Capture the cell that displays the provided text and extract its [x, y] central coordinate. 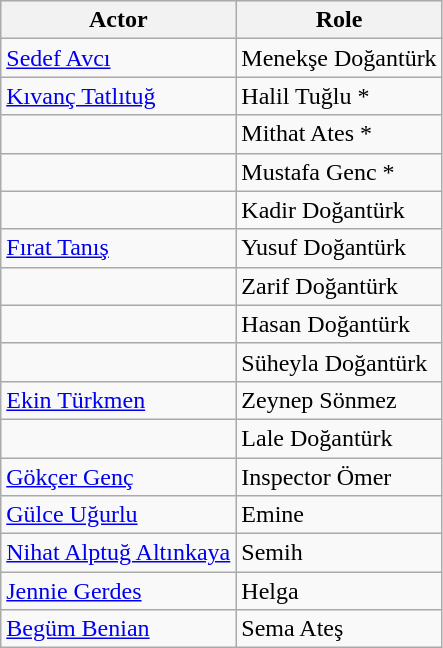
Kadir Doğantürk [339, 210]
Mithat Ates * [339, 134]
Fırat Tanış [118, 248]
Emine [339, 515]
Halil Tuğlu * [339, 96]
Kıvanç Tatlıtuğ [118, 96]
Sedef Avcı [118, 58]
Begüm Benian [118, 629]
Actor [118, 20]
Zarif Doğantürk [339, 286]
Hasan Doğantürk [339, 324]
Süheyla Doğantürk [339, 362]
Semih [339, 553]
Sema Ateş [339, 629]
Helga [339, 591]
Gökçer Genç [118, 477]
Nihat Alptuğ Altınkaya [118, 553]
Yusuf Doğantürk [339, 248]
Menekşe Doğantürk [339, 58]
Role [339, 20]
Zeynep Sönmez [339, 400]
Lale Doğantürk [339, 438]
Inspector Ömer [339, 477]
Ekin Türkmen [118, 400]
Jennie Gerdes [118, 591]
Gülce Uğurlu [118, 515]
Mustafa Genc * [339, 172]
